Capture the cell that displays the provided text and extract its (x, y) central coordinate. 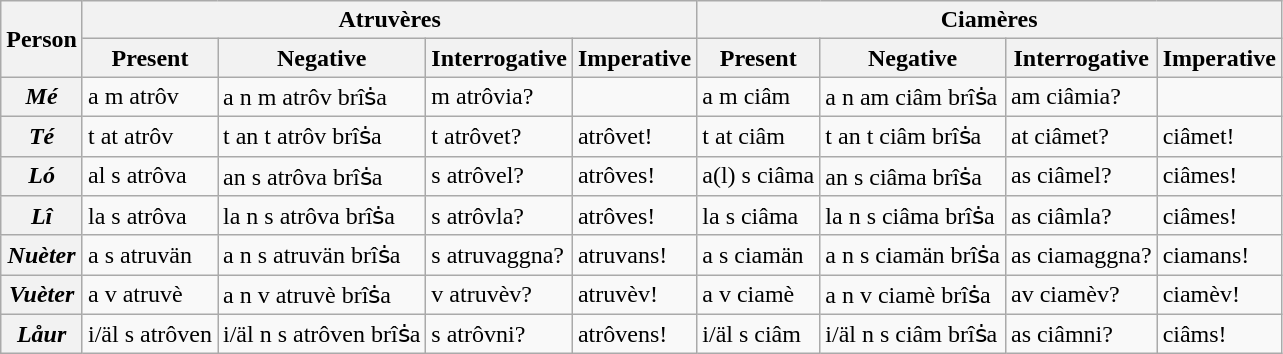
la n s atrôva brîṡa (322, 216)
i/äl n s ciâm brîṡa (913, 334)
as ciamaggna? (1081, 255)
Té (42, 136)
la s atrôva (150, 216)
atruvèv! (634, 295)
a(l) s ciâma (758, 176)
al s atrôva (150, 176)
ciamans! (1219, 255)
a m ciâm (758, 97)
t an t atrôv brîṡa (322, 136)
a s atruvän (150, 255)
i/äl s atrôven (150, 334)
a n m atrôv brîṡa (322, 97)
la s ciâma (758, 216)
as ciâmla? (1081, 216)
t an t ciâm brîṡa (913, 136)
i/äl s ciâm (758, 334)
Nuèter (42, 255)
t atrôvet? (500, 136)
m atrôvia? (500, 97)
a n s ciamän brîṡa (913, 255)
s atrôvla? (500, 216)
Atruvères (389, 20)
Lî (42, 216)
ciamèv! (1219, 295)
ciâms! (1219, 334)
a s ciamän (758, 255)
a n v atruvè brîṡa (322, 295)
la n s ciâma brîṡa (913, 216)
an s ciâma brîṡa (913, 176)
a n v ciamè brîṡa (913, 295)
i/äl n s atrôven brîṡa (322, 334)
a v ciamè (758, 295)
at ciâmet? (1081, 136)
Vuèter (42, 295)
Ciamères (990, 20)
a v atruvè (150, 295)
v atruvèv? (500, 295)
s atruvaggna? (500, 255)
s atrôvni? (500, 334)
atrôvens! (634, 334)
a n am ciâm brîṡa (913, 97)
atruvans! (634, 255)
Ló (42, 176)
a n s atruvän brîṡa (322, 255)
am ciâmia? (1081, 97)
t at ciâm (758, 136)
av ciamèv? (1081, 295)
Mé (42, 97)
atrôvet! (634, 136)
a m atrôv (150, 97)
as ciâmni? (1081, 334)
Person (42, 39)
t at atrôv (150, 136)
an s atrôva brîṡa (322, 176)
ciâmet! (1219, 136)
as ciâmel? (1081, 176)
s atrôvel? (500, 176)
Låur (42, 334)
